Capture the cell that displays the provided text and extract its [x, y] central coordinate. 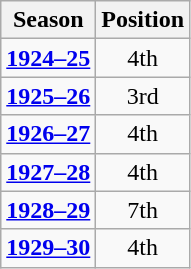
Season [48, 20]
7th [143, 210]
3rd [143, 96]
1928–29 [48, 210]
1926–27 [48, 134]
1929–30 [48, 248]
1927–28 [48, 172]
1924–25 [48, 58]
Position [143, 20]
1925–26 [48, 96]
